Pinpoint the cell where the given text exists, returning its (x, y) midpoint coordinate. 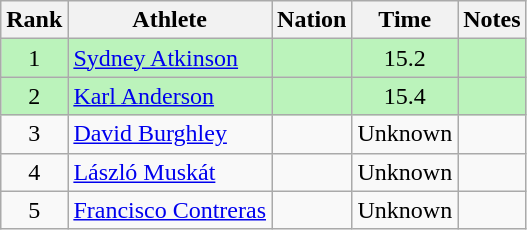
László Muskát (170, 172)
David Burghley (170, 134)
Time (405, 20)
Francisco Contreras (170, 210)
1 (34, 58)
Karl Anderson (170, 96)
Nation (312, 20)
3 (34, 134)
15.2 (405, 58)
4 (34, 172)
Sydney Atkinson (170, 58)
Athlete (170, 20)
5 (34, 210)
Rank (34, 20)
15.4 (405, 96)
Notes (492, 20)
2 (34, 96)
